From the cell containing the given text, extract its center point as (X, Y) coordinate. 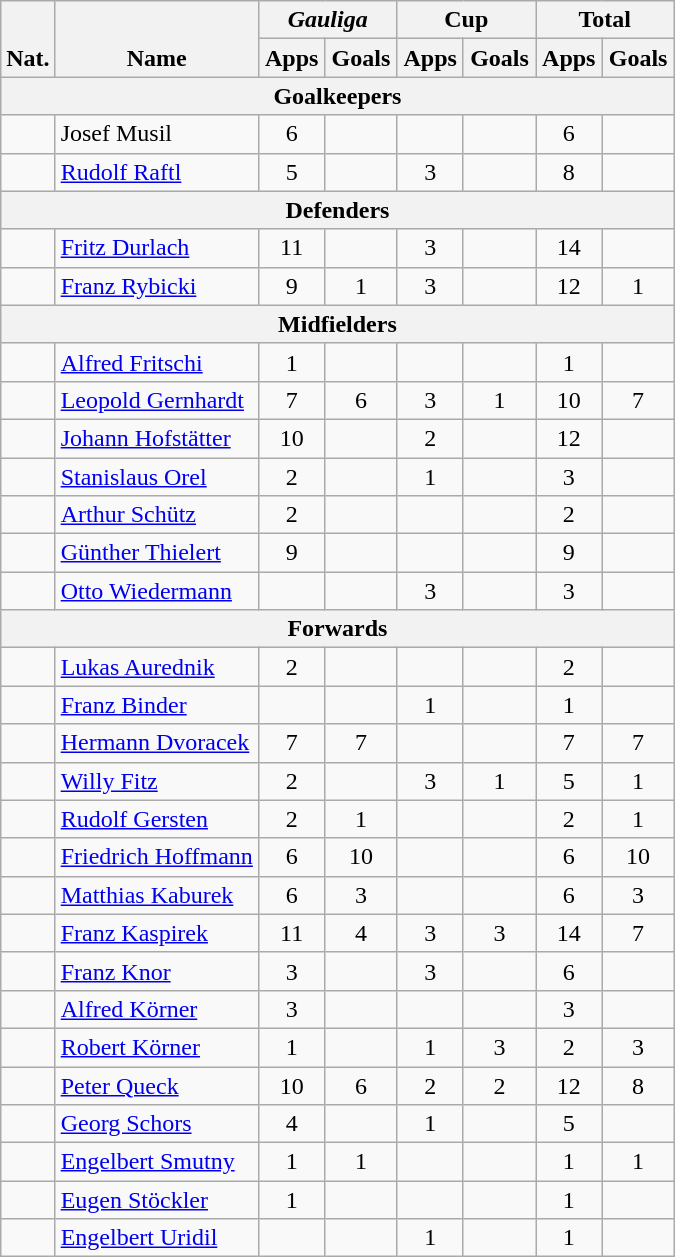
Otto Wiedermann (156, 591)
Franz Binder (156, 705)
Alfred Fritschi (156, 362)
Peter Queck (156, 1085)
Robert Körner (156, 1047)
Nat. (28, 39)
Total (606, 20)
Gauliga (328, 20)
Rudolf Raftl (156, 172)
Josef Musil (156, 134)
Johann Hofstätter (156, 438)
Günther Thielert (156, 553)
Franz Kaspirek (156, 933)
Stanislaus Orel (156, 477)
Midfielders (338, 324)
Alfred Körner (156, 1009)
Franz Knor (156, 971)
Leopold Gernhardt (156, 400)
Goalkeepers (338, 96)
Willy Fitz (156, 781)
Eugen Stöckler (156, 1200)
Defenders (338, 210)
Hermann Dvoracek (156, 743)
Cup (466, 20)
Friedrich Hoffmann (156, 857)
Matthias Kaburek (156, 895)
Franz Rybicki (156, 286)
Engelbert Uridil (156, 1238)
Fritz Durlach (156, 248)
Georg Schors (156, 1124)
Name (156, 39)
Engelbert Smutny (156, 1162)
Rudolf Gersten (156, 819)
Forwards (338, 629)
Lukas Aurednik (156, 667)
Arthur Schütz (156, 515)
